Search for the cell housing the specified text and yield its [X, Y] center coordinate. 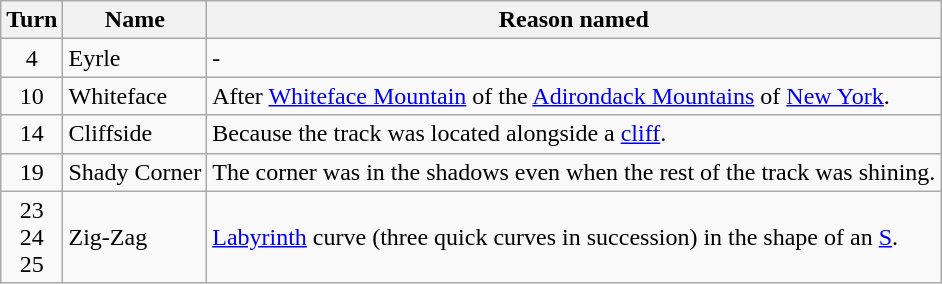
Labyrinth curve (three quick curves in succession) in the shape of an S. [574, 237]
19 [32, 172]
14 [32, 134]
10 [32, 96]
Cliffside [135, 134]
The corner was in the shadows even when the rest of the track was shining. [574, 172]
Eyrle [135, 58]
After Whiteface Mountain of the Adirondack Mountains of New York. [574, 96]
Reason named [574, 20]
Zig-Zag [135, 237]
Because the track was located alongside a cliff. [574, 134]
Shady Corner [135, 172]
4 [32, 58]
- [574, 58]
Name [135, 20]
Turn [32, 20]
232425 [32, 237]
Whiteface [135, 96]
